Detect which cell encompasses the target text, then output its [X, Y] center coordinate. 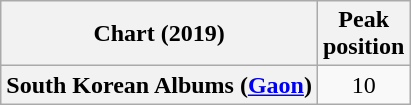
South Korean Albums (Gaon) [160, 85]
Chart (2019) [160, 34]
10 [363, 85]
Peakposition [363, 34]
